Find where the given text appears and provide that cell's center as (X, Y) coordinate. 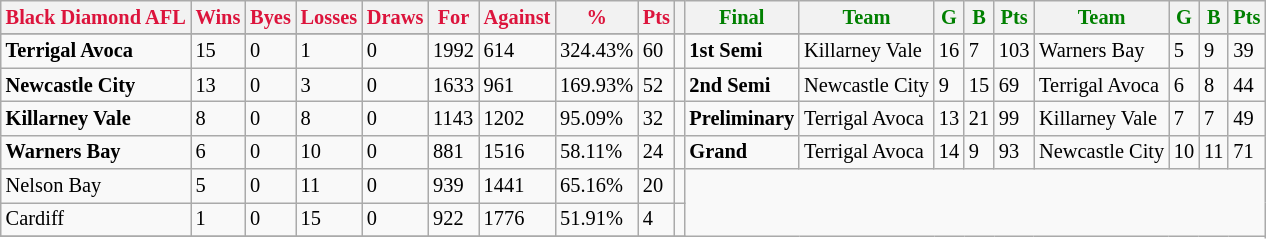
Black Diamond AFL (96, 17)
Final (742, 17)
Nelson Bay (96, 186)
39 (1246, 51)
14 (949, 152)
961 (518, 85)
60 (656, 51)
93 (1014, 152)
614 (518, 51)
58.11% (596, 152)
1202 (518, 118)
Byes (270, 17)
20 (656, 186)
Wins (218, 17)
65.16% (596, 186)
1516 (518, 152)
939 (453, 186)
103 (1014, 51)
24 (656, 152)
52 (656, 85)
69 (1014, 85)
3 (329, 85)
922 (453, 219)
71 (1246, 152)
1992 (453, 51)
1st Semi (742, 51)
881 (453, 152)
Against (518, 17)
Cardiff (96, 219)
Grand (742, 152)
1143 (453, 118)
21 (979, 118)
44 (1246, 85)
16 (949, 51)
95.09% (596, 118)
169.93% (596, 85)
1441 (518, 186)
Preliminary (742, 118)
99 (1014, 118)
2nd Semi (742, 85)
4 (656, 219)
For (453, 17)
49 (1246, 118)
32 (656, 118)
51.91% (596, 219)
1776 (518, 219)
% (596, 17)
324.43% (596, 51)
Losses (329, 17)
Draws (395, 17)
1633 (453, 85)
